Return [x, y] of the center of cell containing provided text 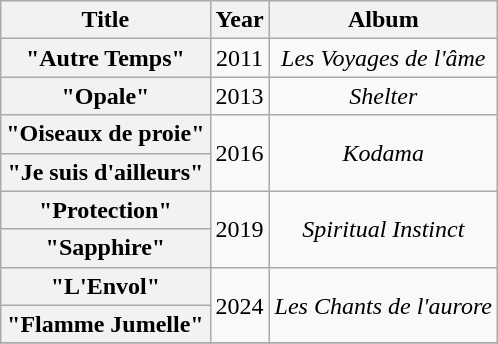
Les Chants de l'aurore [383, 305]
Title [106, 20]
"Flamme Jumelle" [106, 324]
Kodama [383, 153]
2016 [240, 153]
"Autre Temps" [106, 58]
Year [240, 20]
Shelter [383, 96]
2024 [240, 305]
2019 [240, 229]
"Protection" [106, 210]
"Je suis d'ailleurs" [106, 172]
"Opale" [106, 96]
Album [383, 20]
2011 [240, 58]
Les Voyages de l'âme [383, 58]
"Sapphire" [106, 248]
Spiritual Instinct [383, 229]
"L'Envol" [106, 286]
2013 [240, 96]
"Oiseaux de proie" [106, 134]
